Return the [x, y] coordinate for the center point of the cell that contains the specified text.  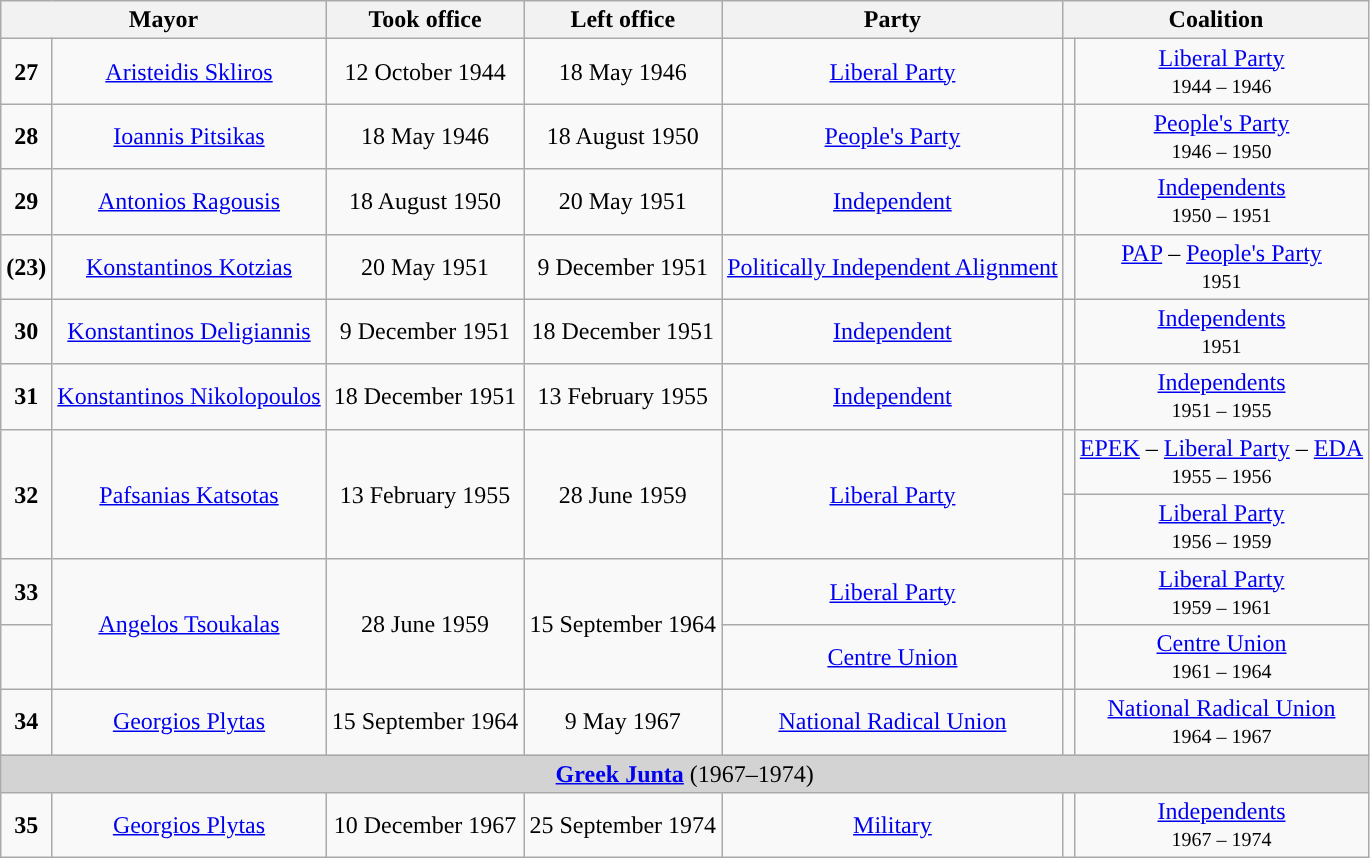
Centre Union 1961 – 1964 [1221, 656]
Coalition [1216, 20]
35 [26, 826]
Konstantinos Nikolopoulos [189, 396]
Independents 1951 – 1955 [1221, 396]
10 December 1967 [425, 826]
Took office [425, 20]
29 [26, 202]
Liberal Party 1956 – 1959 [1221, 526]
Independents 1967 – 1974 [1221, 826]
Politically Independent Alignment [893, 266]
25 September 1974 [623, 826]
30 [26, 332]
National Radical Union [893, 722]
Centre Union [893, 656]
Military [893, 826]
12 October 1944 [425, 72]
People's Party [893, 136]
34 [26, 722]
Konstantinos Kotzias [189, 266]
27 [26, 72]
EPEK – Liberal Party – EDA 1955 – 1956 [1221, 462]
Ioannis Pitsikas [189, 136]
32 [26, 494]
Independents 1950 – 1951 [1221, 202]
Mayor [164, 20]
Aristeidis Skliros [189, 72]
Pafsanias Katsotas [189, 494]
28 [26, 136]
Konstantinos Deligiannis [189, 332]
Left office [623, 20]
Greek Junta (1967–1974) [685, 773]
PAP – People's Party 1951 [1221, 266]
31 [26, 396]
Party [893, 20]
(23) [26, 266]
9 May 1967 [623, 722]
Antonios Ragousis [189, 202]
People's Party 1946 – 1950 [1221, 136]
33 [26, 592]
Liberal Party 1944 – 1946 [1221, 72]
National Radical Union 1964 – 1967 [1221, 722]
Angelos Tsoukalas [189, 624]
Independents 1951 [1221, 332]
Liberal Party 1959 – 1961 [1221, 592]
